Capture the cell that displays the provided text and extract its (X, Y) central coordinate. 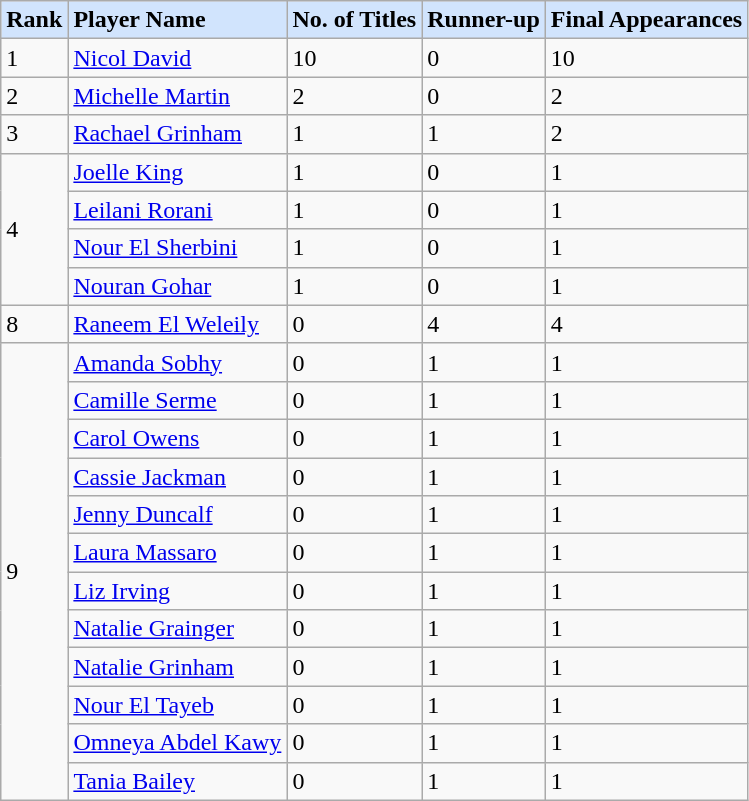
Joelle King (178, 172)
Rachael Grinham (178, 134)
3 (34, 134)
No. of Titles (354, 20)
Cassie Jackman (178, 477)
Player Name (178, 20)
Natalie Grinham (178, 667)
Tania Bailey (178, 781)
Runner-up (484, 20)
Amanda Sobhy (178, 362)
Camille Serme (178, 400)
Nour El Sherbini (178, 248)
Jenny Duncalf (178, 515)
Nicol David (178, 58)
Liz Irving (178, 591)
Laura Massaro (178, 553)
Omneya Abdel Kawy (178, 743)
Leilani Rorani (178, 210)
Final Appearances (646, 20)
Nour El Tayeb (178, 705)
Michelle Martin (178, 96)
9 (34, 572)
Rank (34, 20)
Nouran Gohar (178, 286)
Raneem El Weleily (178, 324)
Natalie Grainger (178, 629)
Carol Owens (178, 438)
8 (34, 324)
